Detect which cell encompasses the target text, then output its [X, Y] center coordinate. 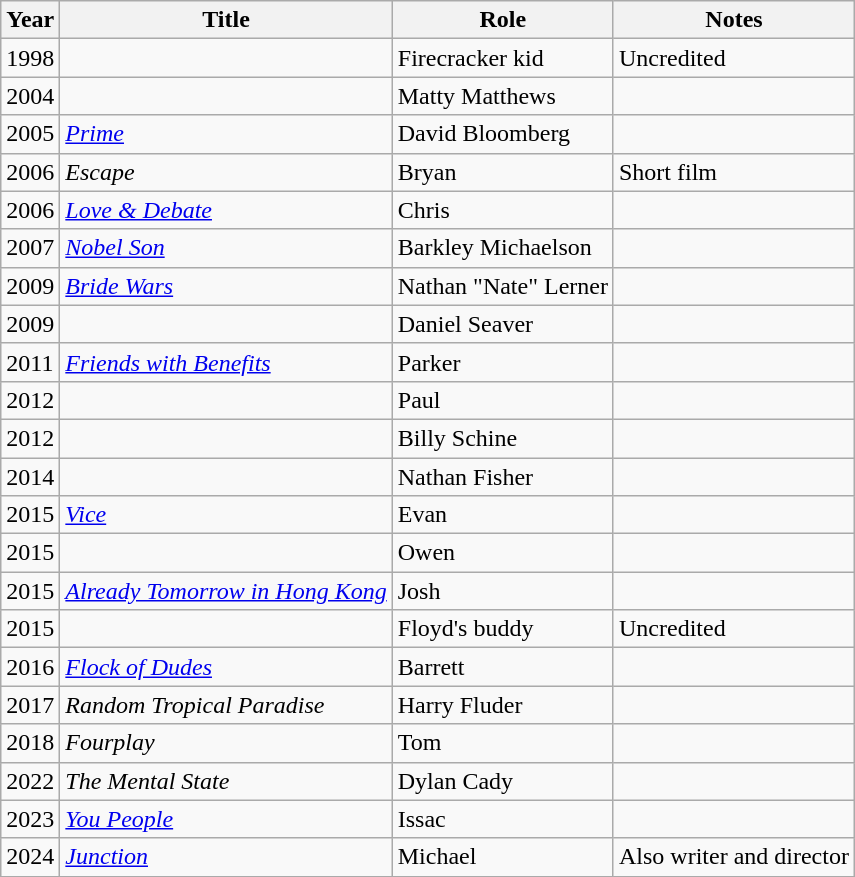
Prime [226, 134]
Josh [502, 591]
Fourplay [226, 743]
You People [226, 819]
Bride Wars [226, 286]
Random Tropical Paradise [226, 705]
1998 [30, 58]
Love & Debate [226, 210]
2023 [30, 819]
Harry Fluder [502, 705]
Firecracker kid [502, 58]
Evan [502, 515]
Vice [226, 515]
Issac [502, 819]
Parker [502, 362]
2014 [30, 477]
Paul [502, 400]
Nobel Son [226, 248]
Chris [502, 210]
Dylan Cady [502, 781]
Michael [502, 857]
2005 [30, 134]
Flock of Dudes [226, 667]
Title [226, 20]
Floyd's buddy [502, 629]
Friends with Benefits [226, 362]
Nathan "Nate" Lerner [502, 286]
2004 [30, 96]
Tom [502, 743]
Also writer and director [734, 857]
Daniel Seaver [502, 324]
David Bloomberg [502, 134]
2017 [30, 705]
Barrett [502, 667]
Bryan [502, 172]
2022 [30, 781]
Short film [734, 172]
Matty Matthews [502, 96]
Escape [226, 172]
Year [30, 20]
Role [502, 20]
Notes [734, 20]
The Mental State [226, 781]
2018 [30, 743]
Junction [226, 857]
Owen [502, 553]
2024 [30, 857]
Nathan Fisher [502, 477]
2007 [30, 248]
2016 [30, 667]
2011 [30, 362]
Billy Schine [502, 438]
Already Tomorrow in Hong Kong [226, 591]
Barkley Michaelson [502, 248]
